Determine the [X, Y] coordinate at the center of the cell enclosing the given text.  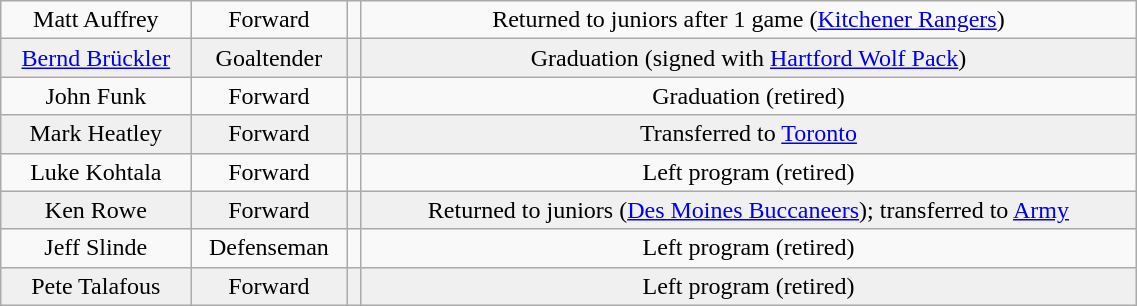
Mark Heatley [96, 134]
Transferred to Toronto [748, 134]
Pete Talafous [96, 286]
Defenseman [269, 248]
Jeff Slinde [96, 248]
Bernd Brückler [96, 58]
Goaltender [269, 58]
Returned to juniors after 1 game (Kitchener Rangers) [748, 20]
John Funk [96, 96]
Matt Auffrey [96, 20]
Ken Rowe [96, 210]
Graduation (signed with Hartford Wolf Pack) [748, 58]
Returned to juniors (Des Moines Buccaneers); transferred to Army [748, 210]
Luke Kohtala [96, 172]
Graduation (retired) [748, 96]
